For the text-containing cell, return its midpoint in (x, y) coordinate format. 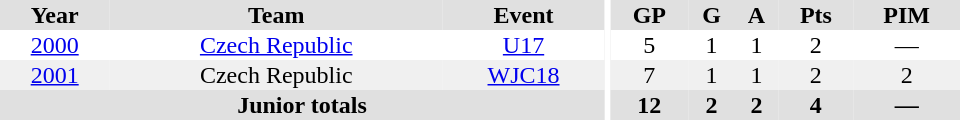
2000 (54, 45)
PIM (906, 15)
GP (649, 15)
2001 (54, 75)
WJC18 (524, 75)
A (757, 15)
Pts (816, 15)
4 (816, 105)
U17 (524, 45)
Junior totals (302, 105)
G (711, 15)
Year (54, 15)
5 (649, 45)
Team (276, 15)
Event (524, 15)
7 (649, 75)
12 (649, 105)
